Detect which cell encompasses the target text, then output its [x, y] center coordinate. 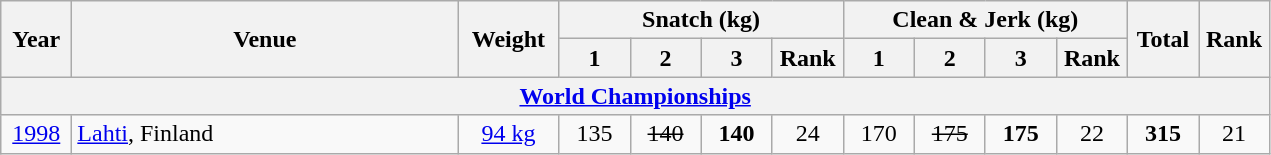
Lahti, Finland [265, 134]
Venue [265, 39]
315 [1162, 134]
Year [36, 39]
22 [1092, 134]
1998 [36, 134]
Weight [508, 39]
24 [808, 134]
World Championships [636, 96]
Snatch (kg) [701, 20]
135 [594, 134]
170 [878, 134]
Total [1162, 39]
Clean & Jerk (kg) [985, 20]
21 [1234, 134]
94 kg [508, 134]
